Return [X, Y] of the center of cell containing provided text 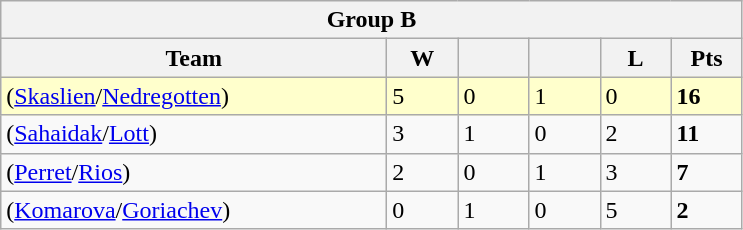
L [636, 58]
Pts [706, 58]
(Sahaidak/Lott) [194, 134]
W [422, 58]
Team [194, 58]
(Komarova/Goriachev) [194, 210]
11 [706, 134]
7 [706, 172]
(Perret/Rios) [194, 172]
Group B [372, 20]
16 [706, 96]
(Skaslien/Nedregotten) [194, 96]
